Extract the [X, Y] coordinate from the center of the cell holding the provided text.  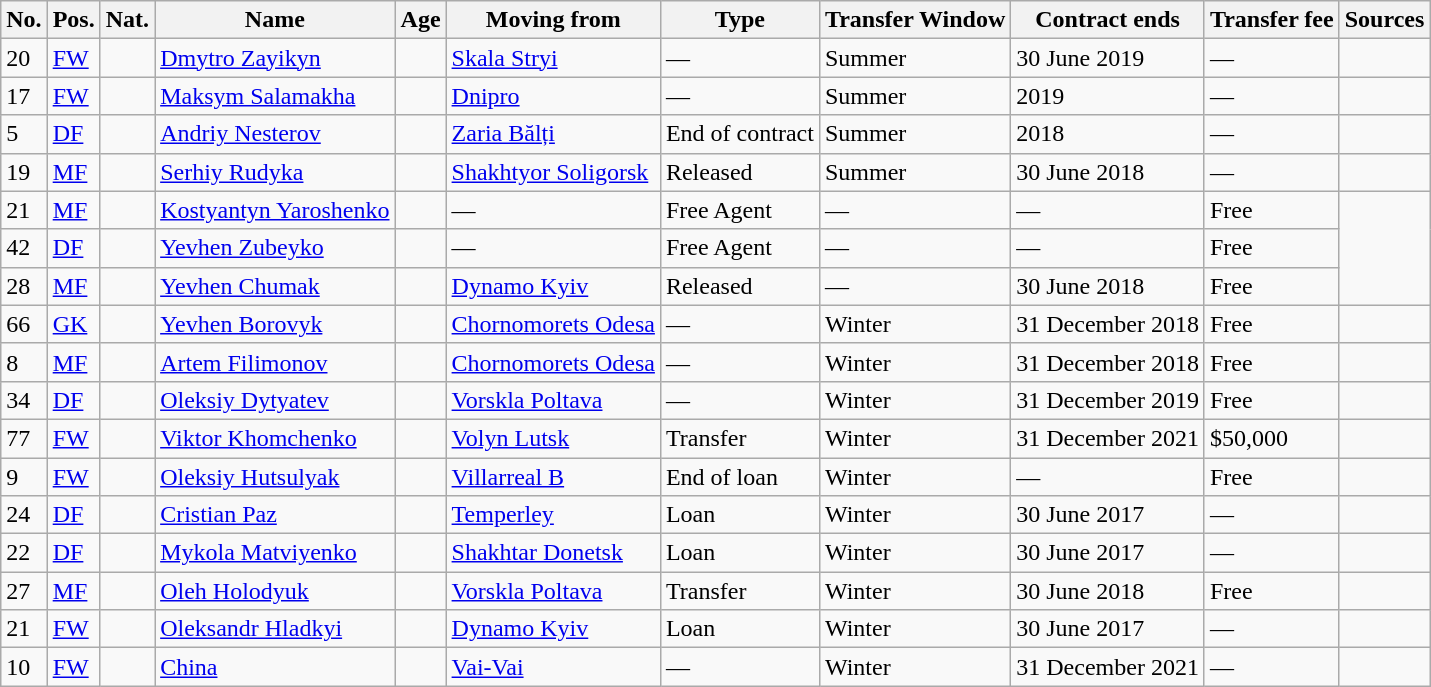
Age [420, 20]
2019 [1108, 96]
China [275, 667]
Maksym Salamakha [275, 96]
Oleh Holodyuk [275, 591]
2018 [1108, 134]
10 [24, 667]
Sources [1384, 20]
Yevhen Borovyk [275, 324]
Cristian Paz [275, 515]
19 [24, 172]
42 [24, 248]
GK [74, 324]
9 [24, 477]
5 [24, 134]
Oleksiy Dytyatev [275, 400]
20 [24, 58]
34 [24, 400]
Temperley [553, 515]
66 [24, 324]
Andriy Nesterov [275, 134]
Transfer fee [1272, 20]
22 [24, 553]
17 [24, 96]
Skala Stryi [553, 58]
Nat. [127, 20]
Dnipro [553, 96]
Yevhen Chumak [275, 286]
Name [275, 20]
Pos. [74, 20]
Viktor Khomchenko [275, 438]
Mykola Matviyenko [275, 553]
Serhiy Rudyka [275, 172]
28 [24, 286]
Volyn Lutsk [553, 438]
Moving from [553, 20]
27 [24, 591]
Oleksandr Hladkyi [275, 629]
Villarreal B [553, 477]
77 [24, 438]
No. [24, 20]
Shakhtyor Soligorsk [553, 172]
Transfer Window [914, 20]
End of contract [740, 134]
Contract ends [1108, 20]
Oleksiy Hutsulyak [275, 477]
31 December 2019 [1108, 400]
Dmytro Zayikyn [275, 58]
Vai-Vai [553, 667]
8 [24, 362]
24 [24, 515]
Artem Filimonov [275, 362]
End of loan [740, 477]
$50,000 [1272, 438]
30 June 2019 [1108, 58]
Shakhtar Donetsk [553, 553]
Type [740, 20]
Zaria Bălți [553, 134]
Kostyantyn Yaroshenko [275, 210]
Yevhen Zubeyko [275, 248]
